Capture the cell that displays the provided text and extract its [x, y] central coordinate. 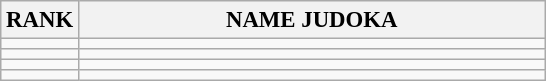
RANK [40, 20]
NAME JUDOKA [312, 20]
